Scan for the cell matching the given text and deliver its (X, Y) coordinate at center. 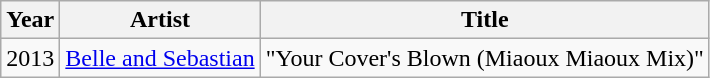
Artist (160, 20)
2013 (30, 58)
Belle and Sebastian (160, 58)
"Your Cover's Blown (Miaoux Miaoux Mix)" (484, 58)
Year (30, 20)
Title (484, 20)
